Detect which cell encompasses the target text, then output its [x, y] center coordinate. 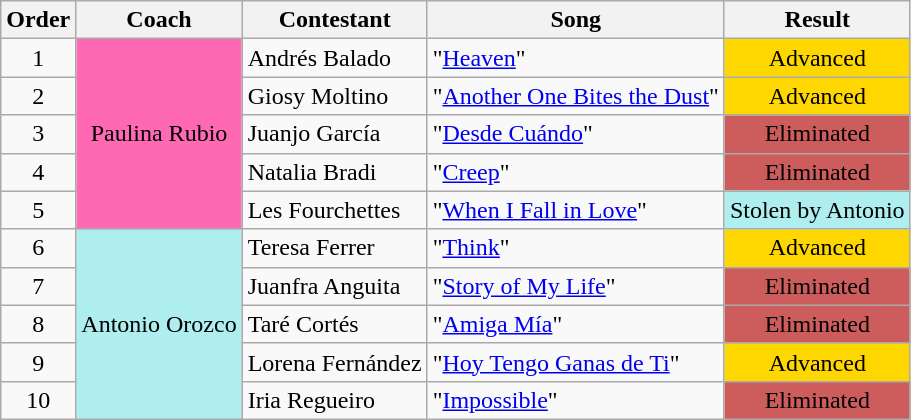
"Hoy Tengo Ganas de Ti" [576, 362]
Juanfra Anguita [334, 286]
"Story of My Life" [576, 286]
"Think" [576, 248]
3 [38, 134]
10 [38, 400]
"Heaven" [576, 58]
"Desde Cuándo" [576, 134]
7 [38, 286]
2 [38, 96]
Lorena Fernández [334, 362]
Andrés Balado [334, 58]
Coach [159, 20]
Antonio Orozco [159, 324]
Natalia Bradi [334, 172]
9 [38, 362]
4 [38, 172]
Contestant [334, 20]
"Another One Bites the Dust" [576, 96]
"Impossible" [576, 400]
Stolen by Antonio [817, 210]
Song [576, 20]
Les Fourchettes [334, 210]
Iria Regueiro [334, 400]
"Creep" [576, 172]
1 [38, 58]
Order [38, 20]
Giosy Moltino [334, 96]
Teresa Ferrer [334, 248]
5 [38, 210]
6 [38, 248]
8 [38, 324]
Paulina Rubio [159, 134]
Result [817, 20]
"When I Fall in Love" [576, 210]
Taré Cortés [334, 324]
Juanjo García [334, 134]
"Amiga Mía" [576, 324]
